Pinpoint the cell where the given text exists, returning its (X, Y) midpoint coordinate. 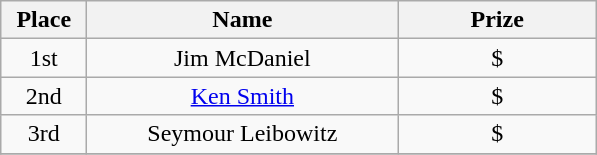
Ken Smith (242, 96)
Jim McDaniel (242, 58)
Seymour Leibowitz (242, 134)
2nd (44, 96)
1st (44, 58)
Prize (498, 20)
Name (242, 20)
Place (44, 20)
3rd (44, 134)
